Detect which cell encompasses the target text, then output its (x, y) center coordinate. 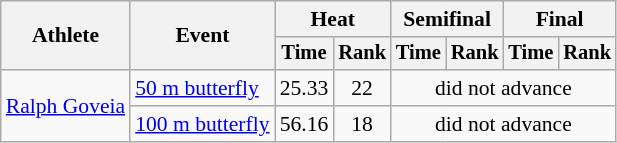
56.16 (304, 124)
Semifinal (447, 19)
Athlete (66, 36)
22 (362, 88)
Event (202, 36)
Final (559, 19)
Heat (333, 19)
50 m butterfly (202, 88)
25.33 (304, 88)
18 (362, 124)
Ralph Goveia (66, 106)
100 m butterfly (202, 124)
